Locate the cell with the specified text and output its (X, Y) center coordinate. 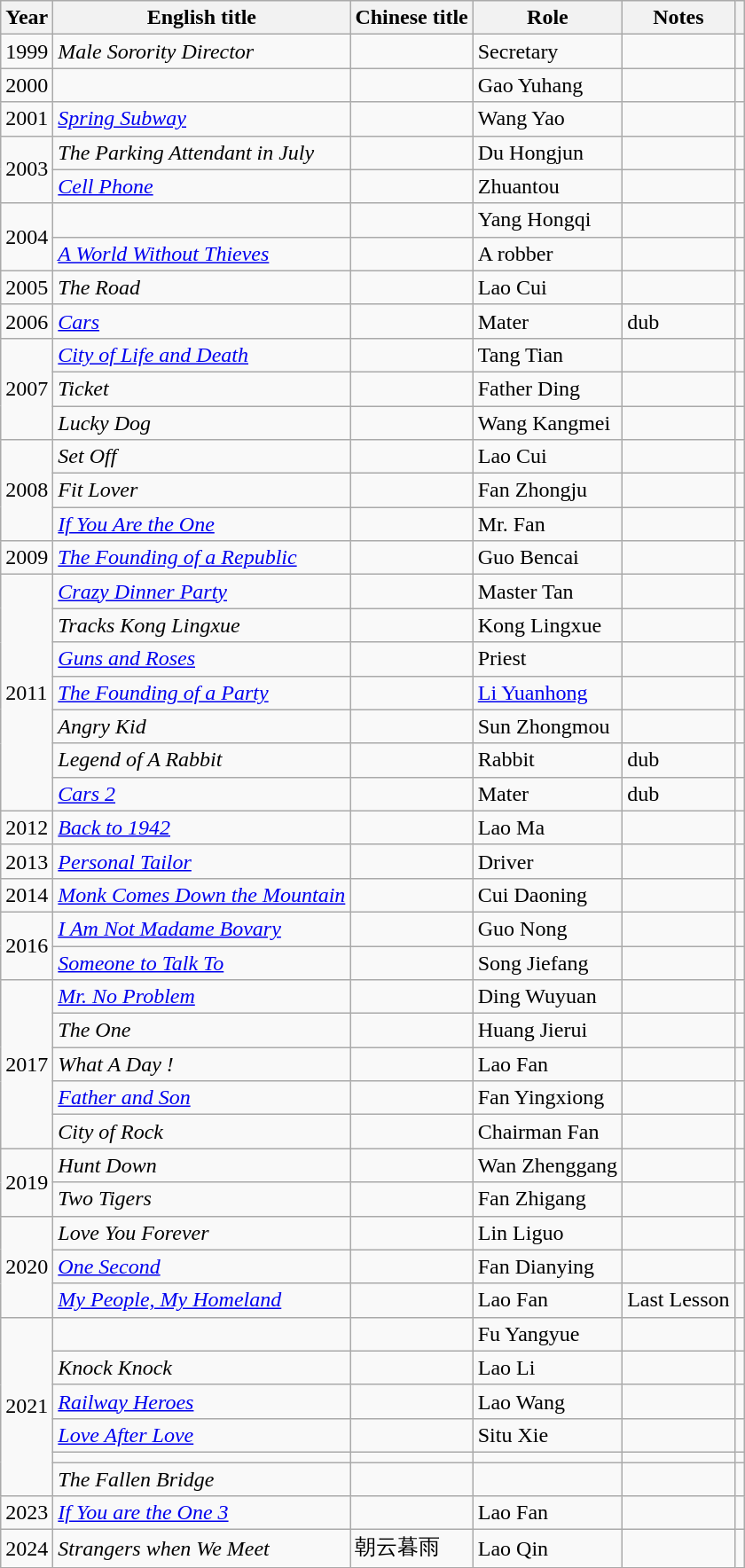
Li Yuanhong (547, 693)
Song Jiefang (547, 962)
If You are the One 3 (202, 1513)
2001 (27, 119)
If You Are the One (202, 524)
Crazy Dinner Party (202, 592)
Situ Xie (547, 1435)
2006 (27, 321)
Driver (547, 861)
2020 (27, 1266)
2019 (27, 1182)
2023 (27, 1513)
Lin Liguo (547, 1233)
Role (547, 18)
Tracks Kong Lingxue (202, 625)
Last Lesson (678, 1300)
Fu Yangyue (547, 1334)
Notes (678, 18)
2004 (27, 237)
The Road (202, 287)
Lao Li (547, 1368)
Fan Zhigang (547, 1199)
Male Sorority Director (202, 51)
A World Without Thieves (202, 254)
A robber (547, 254)
Hunt Down (202, 1165)
2008 (27, 490)
Fan Yingxiong (547, 1098)
Tang Tian (547, 355)
The Founding of a Republic (202, 558)
Ticket (202, 388)
What A Day ! (202, 1064)
Strangers when We Meet (202, 1548)
Someone to Talk To (202, 962)
2009 (27, 558)
Cars 2 (202, 794)
Cars (202, 321)
I Am Not Madame Bovary (202, 929)
2013 (27, 861)
Two Tigers (202, 1199)
2007 (27, 388)
Mr. Fan (547, 524)
2017 (27, 1064)
Monk Comes Down the Mountain (202, 895)
1999 (27, 51)
Knock Knock (202, 1368)
Father and Son (202, 1098)
Cui Daoning (547, 895)
2021 (27, 1407)
Cell Phone (202, 186)
Set Off (202, 457)
2005 (27, 287)
Legend of A Rabbit (202, 760)
Priest (547, 659)
The Founding of a Party (202, 693)
City of Rock (202, 1132)
2012 (27, 827)
Zhuantou (547, 186)
The Fallen Bridge (202, 1478)
Guns and Roses (202, 659)
The One (202, 1031)
Personal Tailor (202, 861)
Spring Subway (202, 119)
Lao Ma (547, 827)
Lao Wang (547, 1401)
Railway Heroes (202, 1401)
2016 (27, 945)
City of Life and Death (202, 355)
Lucky Dog (202, 423)
Rabbit (547, 760)
Kong Lingxue (547, 625)
2014 (27, 895)
Master Tan (547, 592)
Fan Zhongju (547, 490)
Huang Jierui (547, 1031)
Year (27, 18)
Lao Qin (547, 1548)
One Second (202, 1266)
Chinese title (412, 18)
Ding Wuyuan (547, 997)
Guo Nong (547, 929)
Fit Lover (202, 490)
2003 (27, 169)
My People, My Homeland (202, 1300)
Mr. No Problem (202, 997)
Chairman Fan (547, 1132)
Guo Bencai (547, 558)
2024 (27, 1548)
Father Ding (547, 388)
Fan Dianying (547, 1266)
English title (202, 18)
Wang Yao (547, 119)
Secretary (547, 51)
Love After Love (202, 1435)
The Parking Attendant in July (202, 153)
Yang Hongqi (547, 220)
Love You Forever (202, 1233)
朝云暮雨 (412, 1548)
Sun Zhongmou (547, 726)
Wang Kangmei (547, 423)
Gao Yuhang (547, 85)
2011 (27, 693)
Angry Kid (202, 726)
Du Hongjun (547, 153)
Wan Zhenggang (547, 1165)
Back to 1942 (202, 827)
2000 (27, 85)
